Capture the cell that displays the provided text and extract its [x, y] central coordinate. 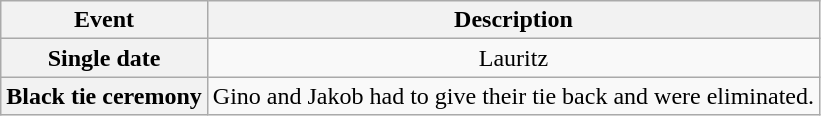
Black tie ceremony [104, 96]
Event [104, 20]
Gino and Jakob had to give their tie back and were eliminated. [513, 96]
Single date [104, 58]
Lauritz [513, 58]
Description [513, 20]
